Return (X, Y) of the center of cell containing provided text 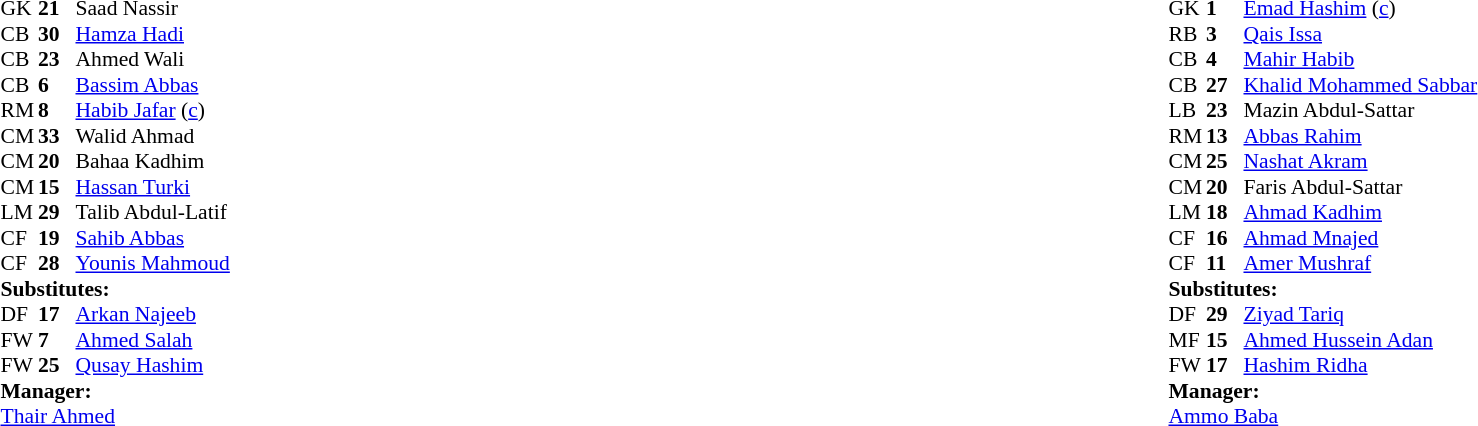
RB (1187, 34)
Hassan Turki (153, 187)
Qusay Hashim (153, 365)
Ahmad Kadhim (1360, 213)
27 (1225, 85)
Amer Mushraf (1360, 263)
28 (57, 263)
8 (57, 111)
Sahib Abbas (153, 238)
4 (1225, 59)
Mahir Habib (1360, 59)
Habib Jafar (c) (153, 111)
Hamza Hadi (153, 34)
Faris Abdul-Sattar (1360, 187)
Ahmad Mnajed (1360, 238)
7 (57, 340)
Qais Issa (1360, 34)
Bahaa Kadhim (153, 161)
16 (1225, 238)
Abbas Rahim (1360, 136)
Khalid Mohammed Sabbar (1360, 85)
Talib Abdul-Latif (153, 213)
Ahmed Wali (153, 59)
13 (1225, 136)
30 (57, 34)
LB (1187, 111)
Hashim Ridha (1360, 365)
Ahmed Salah (153, 340)
Ziyad Tariq (1360, 315)
Younis Mahmoud (153, 263)
6 (57, 85)
Ahmed Hussein Adan (1360, 340)
3 (1225, 34)
Arkan Najeeb (153, 315)
11 (1225, 263)
18 (1225, 213)
Nashat Akram (1360, 161)
MF (1187, 340)
Bassim Abbas (153, 85)
33 (57, 136)
Walid Ahmad (153, 136)
19 (57, 238)
Mazin Abdul-Sattar (1360, 111)
